Detect which cell encompasses the target text, then output its (x, y) center coordinate. 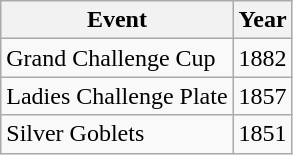
Silver Goblets (117, 134)
Event (117, 20)
1882 (262, 58)
1851 (262, 134)
1857 (262, 96)
Ladies Challenge Plate (117, 96)
Grand Challenge Cup (117, 58)
Year (262, 20)
